From the cell containing the given text, extract its center point as (x, y) coordinate. 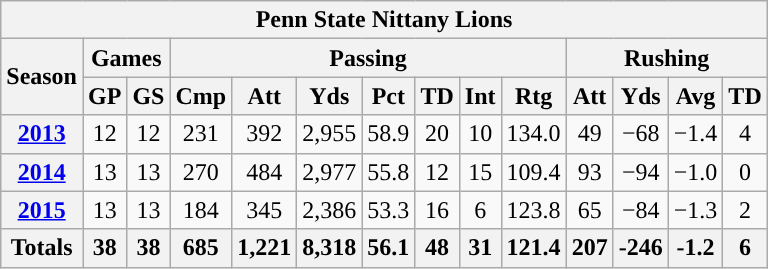
93 (590, 172)
2013 (42, 134)
58.9 (388, 134)
48 (437, 248)
345 (264, 210)
49 (590, 134)
2,386 (330, 210)
2,955 (330, 134)
Int (480, 96)
10 (480, 134)
15 (480, 172)
121.4 (534, 248)
−94 (640, 172)
31 (480, 248)
Rtg (534, 96)
-1.2 (696, 248)
392 (264, 134)
Penn State Nittany Lions (384, 20)
GP (104, 96)
-246 (640, 248)
4 (745, 134)
270 (201, 172)
Cmp (201, 96)
16 (437, 210)
Season (42, 77)
Pct (388, 96)
2,977 (330, 172)
55.8 (388, 172)
GS (148, 96)
−68 (640, 134)
Rushing (666, 58)
−84 (640, 210)
1,221 (264, 248)
56.1 (388, 248)
184 (201, 210)
207 (590, 248)
53.3 (388, 210)
−1.3 (696, 210)
123.8 (534, 210)
Games (126, 58)
2014 (42, 172)
2015 (42, 210)
−1.4 (696, 134)
109.4 (534, 172)
Passing (368, 58)
231 (201, 134)
−1.0 (696, 172)
Avg (696, 96)
20 (437, 134)
8,318 (330, 248)
2 (745, 210)
134.0 (534, 134)
685 (201, 248)
484 (264, 172)
0 (745, 172)
65 (590, 210)
Totals (42, 248)
